Search for the cell housing the specified text and yield its [x, y] center coordinate. 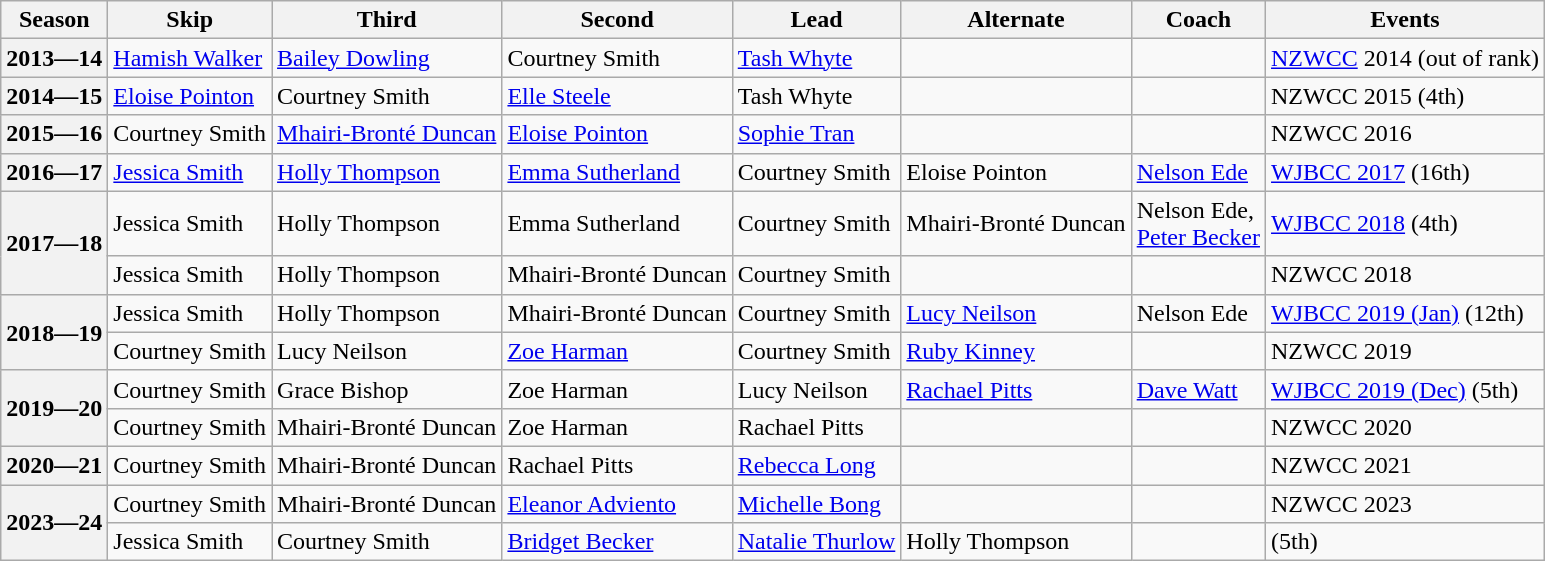
2018—19 [54, 332]
Bridget Becker [617, 542]
Rebecca Long [816, 465]
WJBCC 2019 (Jan) (12th) [1406, 313]
Season [54, 20]
Natalie Thurlow [816, 542]
2019—20 [54, 408]
2013—14 [54, 58]
Events [1406, 20]
Eleanor Adviento [617, 503]
2015—16 [54, 134]
2020—21 [54, 465]
Hamish Walker [190, 58]
Nelson Ede,Peter Becker [1198, 224]
Ruby Kinney [1016, 351]
NZWCC 2021 [1406, 465]
WJBCC 2017 (16th) [1406, 172]
Second [617, 20]
Michelle Bong [816, 503]
2023—24 [54, 522]
NZWCC 2015 (4th) [1406, 96]
2014—15 [54, 96]
NZWCC 2019 [1406, 351]
Bailey Dowling [387, 58]
2016—17 [54, 172]
2017—18 [54, 242]
Third [387, 20]
NZWCC 2014 (out of rank) [1406, 58]
Lead [816, 20]
NZWCC 2018 [1406, 275]
Elle Steele [617, 96]
WJBCC 2018 (4th) [1406, 224]
Skip [190, 20]
WJBCC 2019 (Dec) (5th) [1406, 389]
Dave Watt [1198, 389]
Grace Bishop [387, 389]
NZWCC 2023 [1406, 503]
Alternate [1016, 20]
NZWCC 2020 [1406, 427]
Coach [1198, 20]
Sophie Tran [816, 134]
NZWCC 2016 [1406, 134]
(5th) [1406, 542]
